Locate the cell with the specified text and output its [x, y] center coordinate. 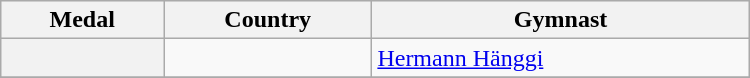
Hermann Hänggi [560, 58]
Gymnast [560, 20]
Medal [82, 20]
Country [268, 20]
